Pinpoint the cell where the given text exists, returning its [x, y] midpoint coordinate. 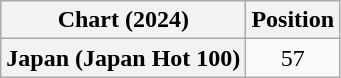
Japan (Japan Hot 100) [124, 58]
Position [293, 20]
57 [293, 58]
Chart (2024) [124, 20]
